Return the (x, y) coordinate for the center point of the cell that contains the specified text.  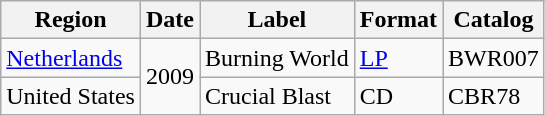
Date (170, 20)
Crucial Blast (278, 96)
Catalog (494, 20)
United States (71, 96)
2009 (170, 77)
CBR78 (494, 96)
Label (278, 20)
Format (398, 20)
BWR007 (494, 58)
CD (398, 96)
Burning World (278, 58)
LP (398, 58)
Region (71, 20)
Netherlands (71, 58)
